Search for the cell housing the specified text and yield its (X, Y) center coordinate. 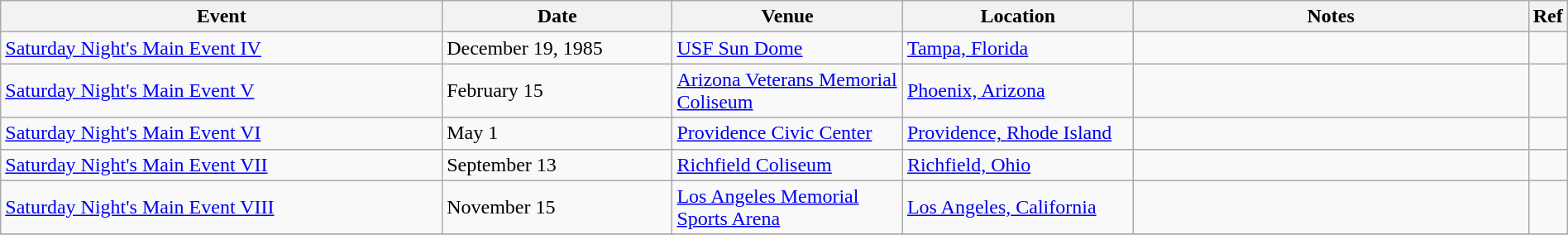
Ref (1548, 17)
Providence Civic Center (787, 133)
February 15 (557, 91)
Tampa, Florida (1017, 48)
Arizona Veterans Memorial Coliseum (787, 91)
Event (222, 17)
May 1 (557, 133)
Richfield, Ohio (1017, 165)
Date (557, 17)
November 15 (557, 207)
Saturday Night's Main Event VII (222, 165)
Los Angeles Memorial Sports Arena (787, 207)
September 13 (557, 165)
Los Angeles, California (1017, 207)
Saturday Night's Main Event IV (222, 48)
Saturday Night's Main Event VIII (222, 207)
Location (1017, 17)
Phoenix, Arizona (1017, 91)
Saturday Night's Main Event V (222, 91)
December 19, 1985 (557, 48)
USF Sun Dome (787, 48)
Saturday Night's Main Event VI (222, 133)
Providence, Rhode Island (1017, 133)
Notes (1331, 17)
Venue (787, 17)
Richfield Coliseum (787, 165)
